Detect which cell encompasses the target text, then output its [X, Y] center coordinate. 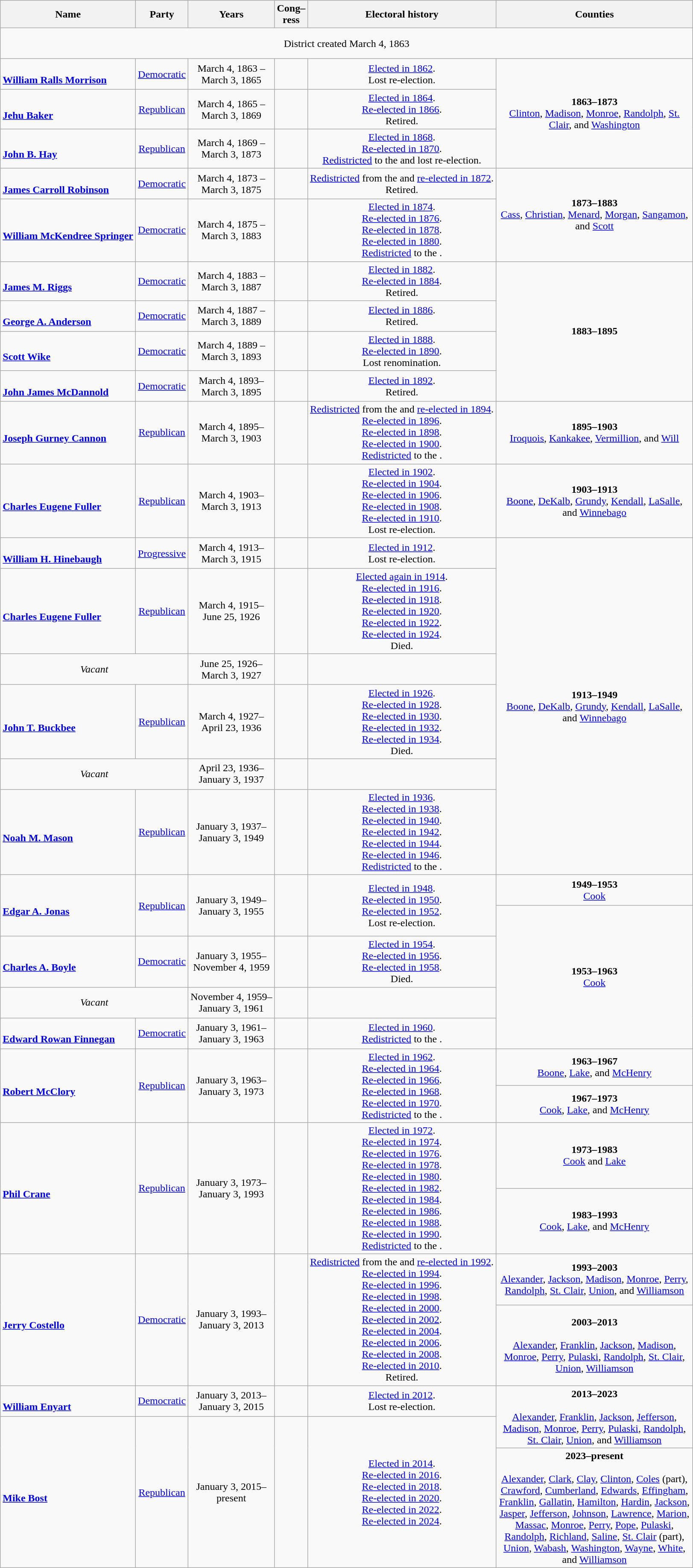
Robert McClory [68, 1085]
James Carroll Robinson [68, 184]
Years [231, 15]
1963–1967Boone, Lake, and McHenry [594, 1068]
January 3, 1973–January 3, 1993 [231, 1188]
November 4, 1959–January 3, 1961 [231, 1003]
March 4, 1915–June 25, 1926 [231, 611]
John B. Hay [68, 149]
Mike Bost [68, 1492]
Elected in 1886.Retired. [402, 316]
Edgar A. Jonas [68, 905]
Elected in 1892.Retired. [402, 386]
1903–1913Boone, DeKalb, Grundy, Kendall, LaSalle, and Winnebago [594, 500]
March 4, 1893–March 3, 1895 [231, 386]
William Enyart [68, 1401]
1913–1949Boone, DeKalb, Grundy, Kendall, LaSalle, and Winnebago [594, 706]
March 4, 1863 –March 3, 1865 [231, 74]
Elected in 1962.Re-elected in 1964.Re-elected in 1966.Re-elected in 1968.Re-elected in 1970.Redistricted to the . [402, 1085]
District created March 4, 1863 [347, 44]
2013–2023Alexander, Franklin, Jackson, Jefferson, Madison, Monroe, Perry, Pulaski, Randolph, St. Clair, Union, and Williamson [594, 1417]
January 3, 1961–January 3, 1963 [231, 1033]
March 4, 1883 –March 3, 1887 [231, 281]
January 3, 1963–January 3, 1973 [231, 1085]
Party [162, 15]
Elected in 1882.Re-elected in 1884.Retired. [402, 281]
Elected in 1868.Re-elected in 1870.Redistricted to the and lost re-election. [402, 149]
John T. Buckbee [68, 722]
Counties [594, 15]
Elected in 1960.Redistricted to the . [402, 1033]
March 4, 1887 –March 3, 1889 [231, 316]
1993–2003Alexander, Jackson, Madison, Monroe, Perry, Randolph, St. Clair, Union, and Williamson [594, 1279]
Elected in 1864.Re-elected in 1866.Retired. [402, 109]
Elected in 1888.Re-elected in 1890.Lost renomination. [402, 351]
1973–1983Cook and Lake [594, 1156]
January 3, 1993–January 3, 2013 [231, 1320]
1895–1903Iroquois, Kankakee, Vermillion, and Will [594, 433]
March 4, 1913–March 3, 1915 [231, 553]
January 3, 2015–present [231, 1492]
January 3, 1949–January 3, 1955 [231, 905]
William H. Hinebaugh [68, 553]
1949–1953Cook [594, 890]
January 3, 1955–November 4, 1959 [231, 962]
Elected in 1874.Re-elected in 1876.Re-elected in 1878.Re-elected in 1880.Redistricted to the . [402, 230]
Elected in 2014.Re-elected in 2016.Re-elected in 2018.Re-elected in 2020.Re-elected in 2022.Re-elected in 2024. [402, 1492]
Elected again in 1914.Re-elected in 1916.Re-elected in 1918.Re-elected in 1920.Re-elected in 1922.Re-elected in 1924.Died. [402, 611]
Elected in 1948.Re-elected in 1950.Re-elected in 1952.Lost re-election. [402, 905]
2003–2013Alexander, Franklin, Jackson, Madison, Monroe, Perry, Pulaski, Randolph, St. Clair, Union, Williamson [594, 1345]
William McKendree Springer [68, 230]
Elected in 1862.Lost re-election. [402, 74]
James M. Riggs [68, 281]
1967–1973Cook, Lake, and McHenry [594, 1104]
January 3, 2013–January 3, 2015 [231, 1401]
Charles A. Boyle [68, 962]
John James McDannold [68, 386]
Jehu Baker [68, 109]
Redistricted from the and re-elected in 1894.Re-elected in 1896.Re-elected in 1898.Re-elected in 1900.Redistricted to the . [402, 433]
1863–1873Clinton, Madison, Monroe, Randolph, St. Clair, and Washington [594, 114]
June 25, 1926–March 3, 1927 [231, 669]
March 4, 1875 –March 3, 1883 [231, 230]
Elected in 1954.Re-elected in 1956.Re-elected in 1958.Died. [402, 962]
March 4, 1895–March 3, 1903 [231, 433]
Name [68, 15]
Elected in 1912.Lost re-election. [402, 553]
Redistricted from the and re-elected in 1872.Retired. [402, 184]
George A. Anderson [68, 316]
1883–1895 [594, 331]
March 4, 1869 –March 3, 1873 [231, 149]
William Ralls Morrison [68, 74]
Progressive [162, 553]
Edward Rowan Finnegan [68, 1033]
Scott Wike [68, 351]
March 4, 1927–April 23, 1936 [231, 722]
March 4, 1873 –March 3, 1875 [231, 184]
Jerry Costello [68, 1320]
1983–1993Cook, Lake, and McHenry [594, 1221]
March 4, 1889 –March 3, 1893 [231, 351]
Elected in 1926.Re-elected in 1928.Re-elected in 1930.Re-elected in 1932.Re-elected in 1934.Died. [402, 722]
April 23, 1936–January 3, 1937 [231, 774]
Elected in 1902.Re-elected in 1904.Re-elected in 1906.Re-elected in 1908.Re-elected in 1910.Lost re-election. [402, 500]
1873–1883Cass, Christian, Menard, Morgan, Sangamon, and Scott [594, 215]
Electoral history [402, 15]
1953–1963Cook [594, 977]
January 3, 1937–January 3, 1949 [231, 832]
Joseph Gurney Cannon [68, 433]
Elected in 1936.Re-elected in 1938.Re-elected in 1940.Re-elected in 1942.Re-elected in 1944.Re-elected in 1946.Redistricted to the . [402, 832]
March 4, 1903–March 3, 1913 [231, 500]
Elected in 2012.Lost re-election. [402, 1401]
March 4, 1865 –March 3, 1869 [231, 109]
Cong–ress [291, 15]
Noah M. Mason [68, 832]
Phil Crane [68, 1188]
